Extract the [X, Y] coordinate from the center of the cell holding the provided text.  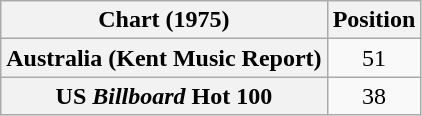
51 [374, 58]
Australia (Kent Music Report) [164, 58]
Position [374, 20]
38 [374, 96]
US Billboard Hot 100 [164, 96]
Chart (1975) [164, 20]
